Pinpoint the cell where the given text exists, returning its [X, Y] midpoint coordinate. 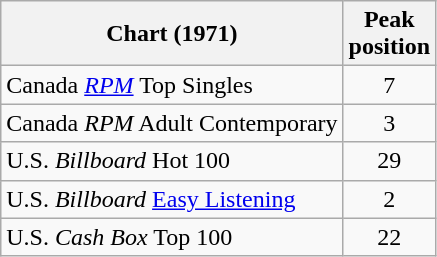
22 [389, 237]
U.S. Billboard Easy Listening [172, 199]
U.S. Cash Box Top 100 [172, 237]
7 [389, 85]
2 [389, 199]
3 [389, 123]
Canada RPM Top Singles [172, 85]
Peakposition [389, 34]
Canada RPM Adult Contemporary [172, 123]
U.S. Billboard Hot 100 [172, 161]
Chart (1971) [172, 34]
29 [389, 161]
